Pinpoint the cell where the given text exists, returning its (x, y) midpoint coordinate. 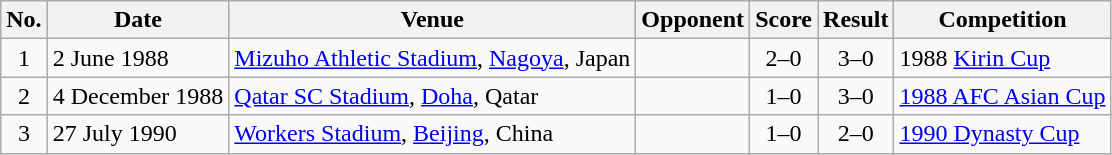
Venue (432, 20)
2 (24, 96)
Score (784, 20)
1 (24, 58)
Result (856, 20)
27 July 1990 (138, 134)
4 December 1988 (138, 96)
1988 AFC Asian Cup (1002, 96)
No. (24, 20)
Workers Stadium, Beijing, China (432, 134)
1990 Dynasty Cup (1002, 134)
Qatar SC Stadium, Doha, Qatar (432, 96)
Opponent (693, 20)
Date (138, 20)
2 June 1988 (138, 58)
1988 Kirin Cup (1002, 58)
Mizuho Athletic Stadium, Nagoya, Japan (432, 58)
Competition (1002, 20)
3 (24, 134)
